From the cell containing the given text, extract its center point as (x, y) coordinate. 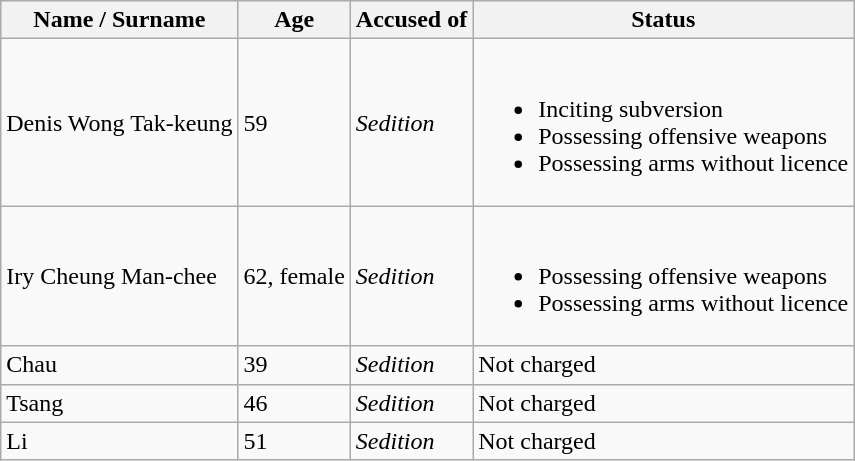
62, female (294, 276)
Chau (120, 365)
46 (294, 403)
Age (294, 20)
Inciting subversionPossessing offensive weaponsPossessing arms without licence (664, 122)
Possessing offensive weaponsPossessing arms without licence (664, 276)
Tsang (120, 403)
59 (294, 122)
Li (120, 441)
Status (664, 20)
Denis Wong Tak-keung (120, 122)
Name / Surname (120, 20)
Iry Cheung Man-chee (120, 276)
39 (294, 365)
Accused of (411, 20)
51 (294, 441)
